Capture the cell that displays the provided text and extract its [x, y] central coordinate. 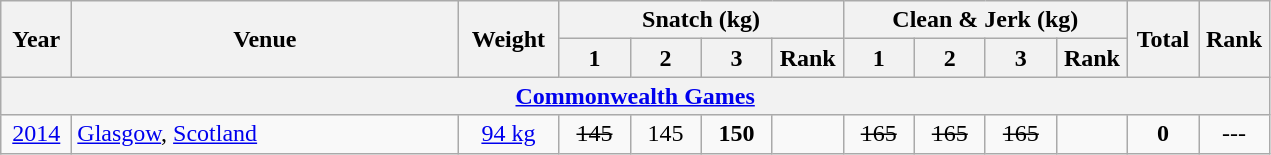
Total [1162, 39]
94 kg [508, 134]
--- [1234, 134]
Venue [265, 39]
Snatch (kg) [701, 20]
0 [1162, 134]
2014 [36, 134]
150 [736, 134]
Year [36, 39]
Commonwealth Games [636, 96]
Weight [508, 39]
Glasgow, Scotland [265, 134]
Clean & Jerk (kg) [985, 20]
